For the text-containing cell, return its midpoint in [x, y] coordinate format. 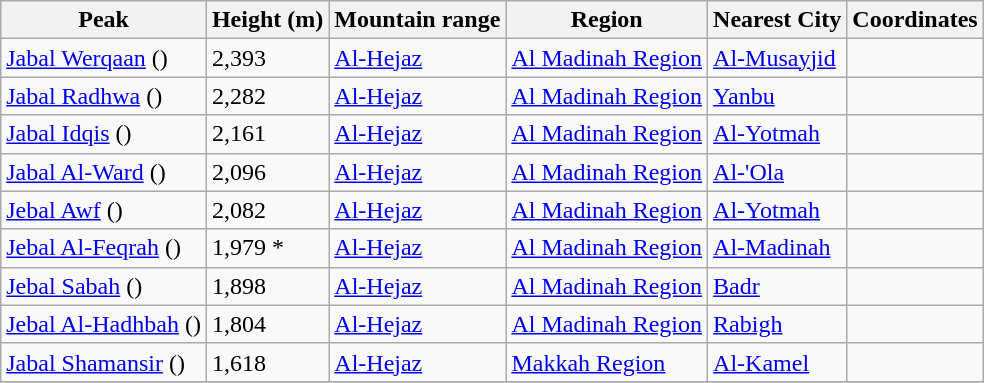
Jebal Awf () [104, 210]
Jabal Werqaan () [104, 58]
Region [607, 20]
Yanbu [778, 96]
Al-'Ola [778, 172]
Peak [104, 20]
Nearest City [778, 20]
Al-Kamel [778, 362]
1,618 [267, 362]
2,096 [267, 172]
2,161 [267, 134]
Jebal Al-Hadhbah () [104, 324]
Jabal Radhwa () [104, 96]
Jebal Al-Feqrah () [104, 248]
Rabigh [778, 324]
1,979 * [267, 248]
Jabal Idqis () [104, 134]
Al-Musayjid [778, 58]
2,282 [267, 96]
Makkah Region [607, 362]
Badr [778, 286]
Al-Madinah [778, 248]
1,898 [267, 286]
Jebal Sabah () [104, 286]
Coordinates [915, 20]
2,082 [267, 210]
2,393 [267, 58]
Jabal Shamansir () [104, 362]
Height (m) [267, 20]
Mountain range [418, 20]
Jabal Al-Ward () [104, 172]
1,804 [267, 324]
